Return [X, Y] of the center of cell containing provided text 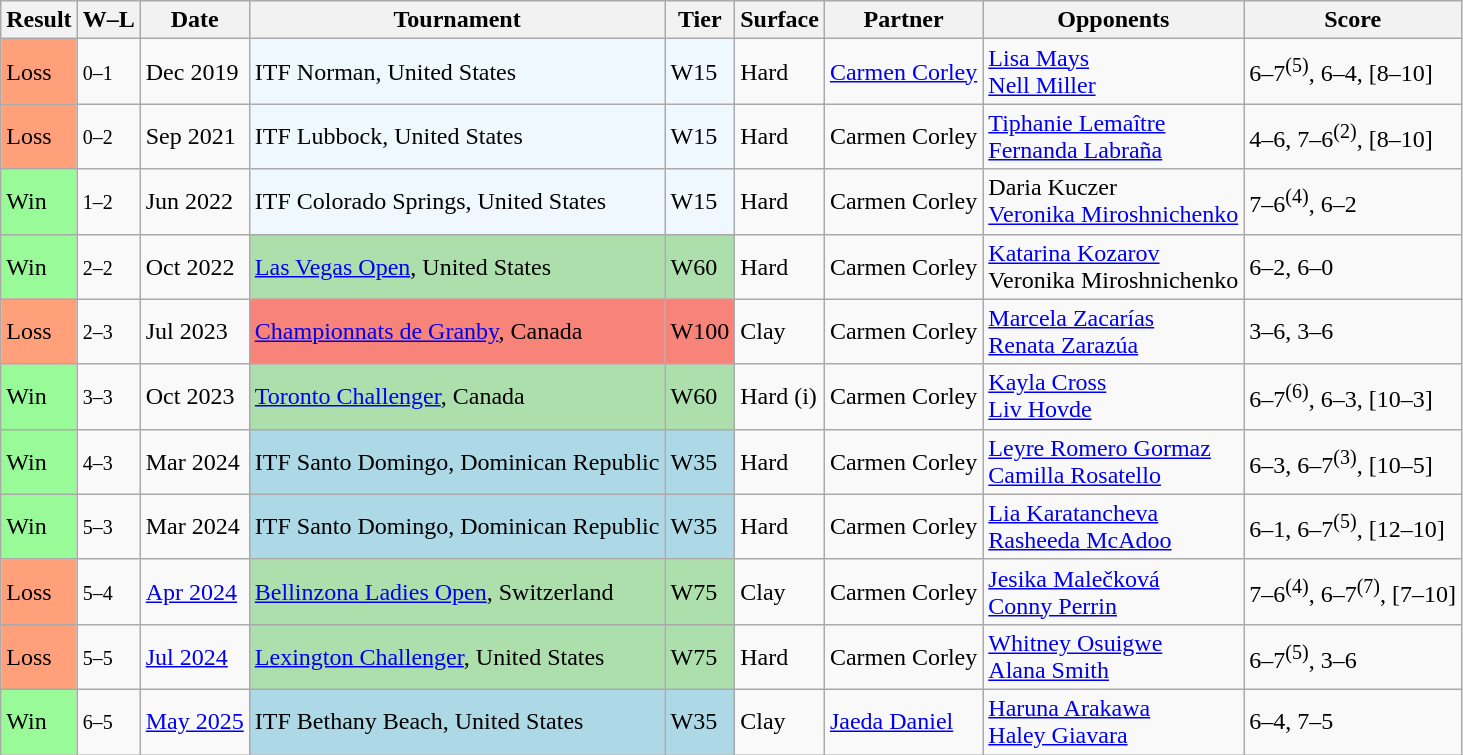
6–5 [108, 722]
Lia Karatancheva Rasheeda McAdoo [1114, 526]
Katarina Kozarov Veronika Miroshnichenko [1114, 266]
6–7(5), 6–4, [8–10] [1353, 72]
Whitney Osuigwe Alana Smith [1114, 656]
Result [39, 20]
Partner [903, 20]
6–3, 6–7(3), [10–5] [1353, 462]
Tier [700, 20]
6–2, 6–0 [1353, 266]
May 2025 [194, 722]
Bellinzona Ladies Open, Switzerland [457, 592]
7–6(4), 6–7(7), [7–10] [1353, 592]
6–7(6), 6–3, [10–3] [1353, 396]
Kayla Cross Liv Hovde [1114, 396]
Surface [780, 20]
Toronto Challenger, Canada [457, 396]
6–7(5), 3–6 [1353, 656]
Lisa Mays Nell Miller [1114, 72]
Hard (i) [780, 396]
7–6(4), 6–2 [1353, 202]
Jaeda Daniel [903, 722]
Lexington Challenger, United States [457, 656]
Championnats de Granby, Canada [457, 332]
4–6, 7–6(2), [8–10] [1353, 136]
Sep 2021 [194, 136]
Dec 2019 [194, 72]
5–5 [108, 656]
5–4 [108, 592]
ITF Lubbock, United States [457, 136]
Oct 2023 [194, 396]
2–3 [108, 332]
0–1 [108, 72]
3–6, 3–6 [1353, 332]
W100 [700, 332]
Date [194, 20]
Las Vegas Open, United States [457, 266]
Jun 2022 [194, 202]
0–2 [108, 136]
ITF Norman, United States [457, 72]
Jul 2023 [194, 332]
ITF Colorado Springs, United States [457, 202]
6–4, 7–5 [1353, 722]
Oct 2022 [194, 266]
3–3 [108, 396]
Tournament [457, 20]
Jesika Malečková Conny Perrin [1114, 592]
Jul 2024 [194, 656]
4–3 [108, 462]
6–1, 6–7(5), [12–10] [1353, 526]
Score [1353, 20]
Opponents [1114, 20]
Apr 2024 [194, 592]
Leyre Romero Gormaz Camilla Rosatello [1114, 462]
Tiphanie Lemaître Fernanda Labraña [1114, 136]
1–2 [108, 202]
W–L [108, 20]
2–2 [108, 266]
Haruna Arakawa Haley Giavara [1114, 722]
Daria Kuczer Veronika Miroshnichenko [1114, 202]
ITF Bethany Beach, United States [457, 722]
Marcela Zacarías Renata Zarazúa [1114, 332]
5–3 [108, 526]
